Detect which cell encompasses the target text, then output its [x, y] center coordinate. 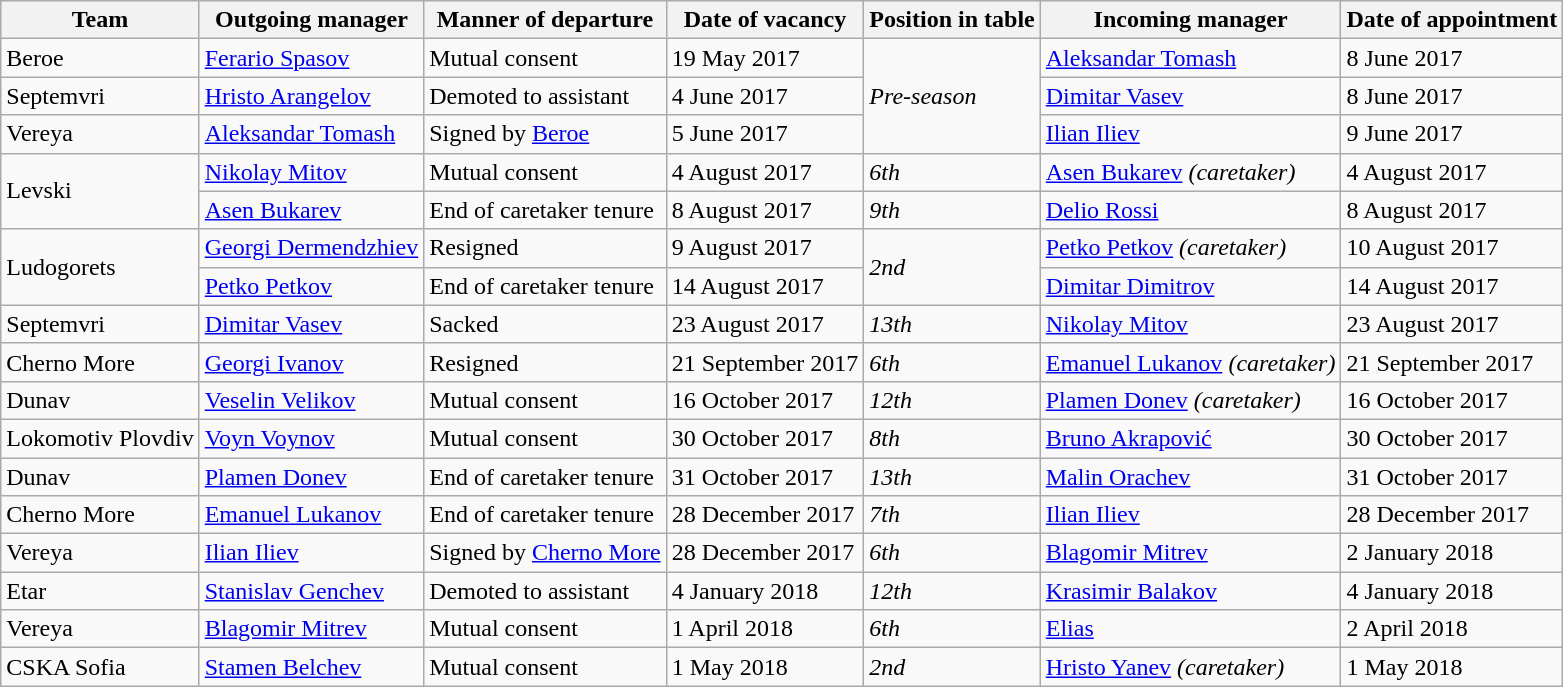
5 June 2017 [765, 134]
9 June 2017 [1452, 134]
Georgi Ivanov [312, 362]
Georgi Dermendzhiev [312, 248]
Emanuel Lukanov (caretaker) [1190, 362]
Malin Orachev [1190, 477]
2 April 2018 [1452, 629]
Petko Petkov [312, 286]
Sacked [545, 324]
Incoming manager [1190, 20]
Stanislav Genchev [312, 591]
Signed by Beroe [545, 134]
Beroe [100, 58]
Elias [1190, 629]
1 April 2018 [765, 629]
Krasimir Balakov [1190, 591]
Asen Bukarev [312, 210]
Lokomotiv Plovdiv [100, 438]
10 August 2017 [1452, 248]
Voyn Voynov [312, 438]
Hristo Yanev (caretaker) [1190, 667]
9th [952, 210]
Pre-season [952, 96]
Outgoing manager [312, 20]
Delio Rossi [1190, 210]
Plamen Donev [312, 477]
4 June 2017 [765, 96]
Etar [100, 591]
Bruno Akrapović [1190, 438]
Manner of departure [545, 20]
Ludogorets [100, 267]
Asen Bukarev (caretaker) [1190, 172]
Stamen Belchev [312, 667]
CSKA Sofia [100, 667]
Plamen Donev (caretaker) [1190, 400]
Date of appointment [1452, 20]
9 August 2017 [765, 248]
2 January 2018 [1452, 553]
19 May 2017 [765, 58]
Hristo Arangelov [312, 96]
Petko Petkov (caretaker) [1190, 248]
Date of vacancy [765, 20]
Levski [100, 191]
7th [952, 515]
Signed by Cherno More [545, 553]
Veselin Velikov [312, 400]
Emanuel Lukanov [312, 515]
Ferario Spasov [312, 58]
8th [952, 438]
Team [100, 20]
Dimitar Dimitrov [1190, 286]
Position in table [952, 20]
